Identify which cell holds the provided text, then report its (x, y) central coordinate. 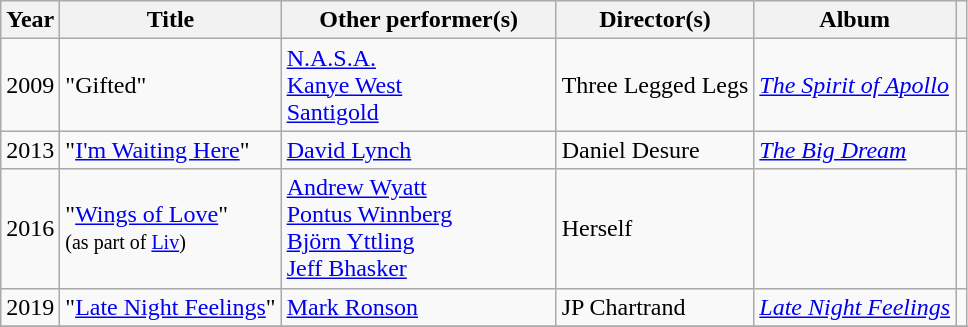
N.A.S.A. Kanye West Santigold (418, 85)
"Wings of Love"(as part of Liv) (170, 228)
Year (30, 20)
Three Legged Legs (655, 85)
2016 (30, 228)
"I'm Waiting Here" (170, 150)
Mark Ronson (418, 307)
David Lynch (418, 150)
Other performer(s) (418, 20)
The Big Dream (855, 150)
2009 (30, 85)
2013 (30, 150)
Title (170, 20)
2019 (30, 307)
Director(s) (655, 20)
Herself (655, 228)
Album (855, 20)
"Gifted" (170, 85)
JP Chartrand (655, 307)
Andrew Wyatt Pontus Winnberg Björn Yttling Jeff Bhasker (418, 228)
The Spirit of Apollo (855, 85)
Late Night Feelings (855, 307)
Daniel Desure (655, 150)
"Late Night Feelings" (170, 307)
